Find where the given text appears and provide that cell's center as [X, Y] coordinate. 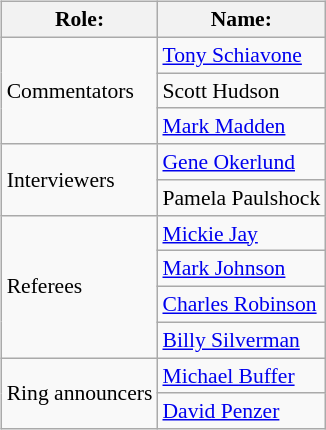
Charles Robinson [241, 305]
Name: [241, 20]
Mark Johnson [241, 269]
Role: [80, 20]
Michael Buffer [241, 376]
Tony Schiavone [241, 55]
Pamela Paulshock [241, 198]
Commentators [80, 90]
Gene Okerlund [241, 162]
Ring announcers [80, 394]
David Penzer [241, 411]
Billy Silverman [241, 340]
Scott Hudson [241, 91]
Mickie Jay [241, 233]
Mark Madden [241, 126]
Referees [80, 286]
Interviewers [80, 180]
